Pinpoint the cell where the given text exists, returning its (x, y) midpoint coordinate. 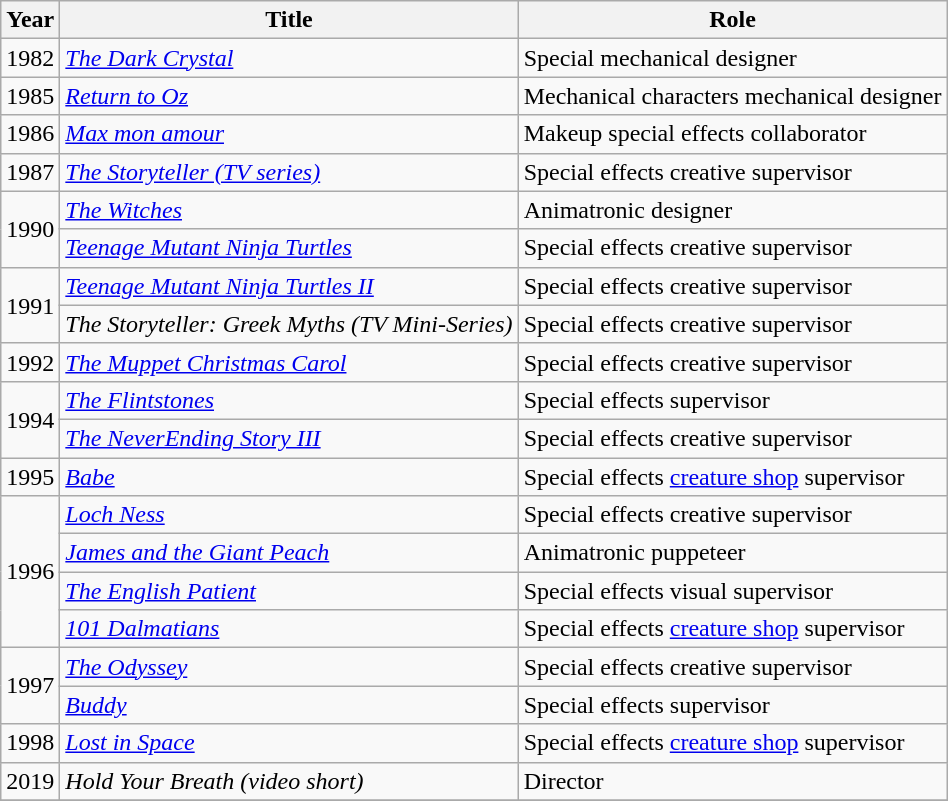
1991 (30, 305)
The Muppet Christmas Carol (289, 362)
1987 (30, 172)
The Storyteller: Greek Myths (TV Mini-Series) (289, 324)
Lost in Space (289, 743)
Loch Ness (289, 515)
1995 (30, 477)
The Storyteller (TV series) (289, 172)
Makeup special effects collaborator (732, 134)
The Odyssey (289, 667)
The Dark Crystal (289, 58)
The NeverEnding Story III (289, 438)
Year (30, 20)
1982 (30, 58)
1985 (30, 96)
101 Dalmatians (289, 629)
Teenage Mutant Ninja Turtles II (289, 286)
Hold Your Breath (video short) (289, 781)
Special mechanical designer (732, 58)
The English Patient (289, 591)
1998 (30, 743)
Director (732, 781)
Buddy (289, 705)
2019 (30, 781)
Animatronic designer (732, 210)
The Witches (289, 210)
Return to Oz (289, 96)
1994 (30, 419)
James and the Giant Peach (289, 553)
Special effects visual supervisor (732, 591)
Title (289, 20)
Max mon amour (289, 134)
1997 (30, 686)
1992 (30, 362)
Teenage Mutant Ninja Turtles (289, 248)
Animatronic puppeteer (732, 553)
The Flintstones (289, 400)
Mechanical characters mechanical designer (732, 96)
1996 (30, 572)
Babe (289, 477)
1986 (30, 134)
1990 (30, 229)
Role (732, 20)
